Detect which cell encompasses the target text, then output its [x, y] center coordinate. 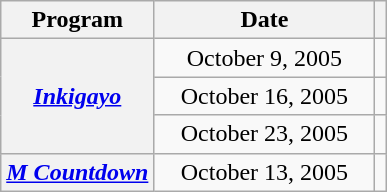
Program [78, 20]
Date [264, 20]
M Countdown [78, 172]
Inkigayo [78, 96]
October 16, 2005 [264, 96]
October 23, 2005 [264, 134]
October 9, 2005 [264, 58]
October 13, 2005 [264, 172]
